Determine the (x, y) coordinate at the center of the cell enclosing the given text.  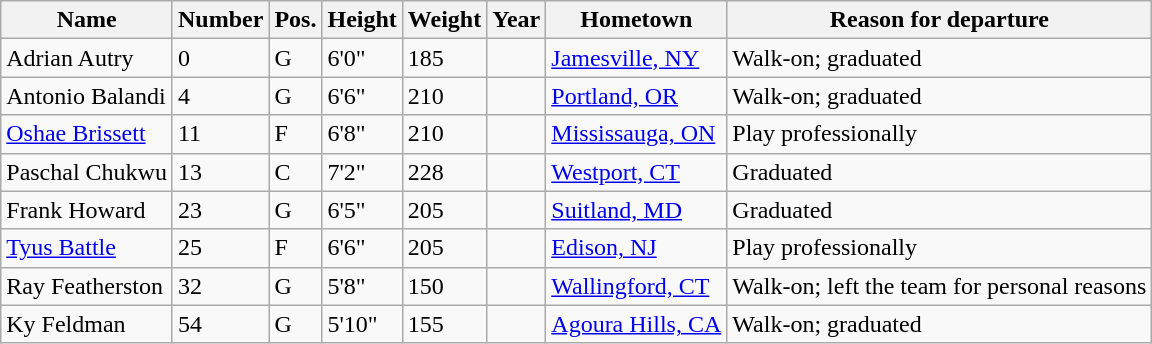
6'5" (362, 210)
13 (220, 172)
Name (87, 20)
11 (220, 134)
Agoura Hills, CA (636, 324)
4 (220, 96)
Westport, CT (636, 172)
Adrian Autry (87, 58)
Pos. (296, 20)
Number (220, 20)
Year (516, 20)
150 (444, 286)
0 (220, 58)
Hometown (636, 20)
Suitland, MD (636, 210)
6'0" (362, 58)
Frank Howard (87, 210)
5'8" (362, 286)
Oshae Brissett (87, 134)
Edison, NJ (636, 248)
23 (220, 210)
32 (220, 286)
7'2" (362, 172)
54 (220, 324)
Antonio Balandi (87, 96)
Wallingford, CT (636, 286)
Reason for departure (940, 20)
25 (220, 248)
228 (444, 172)
155 (444, 324)
Ky Feldman (87, 324)
Weight (444, 20)
6'8" (362, 134)
Jamesville, NY (636, 58)
185 (444, 58)
Mississauga, ON (636, 134)
Walk-on; left the team for personal reasons (940, 286)
Tyus Battle (87, 248)
Portland, OR (636, 96)
Paschal Chukwu (87, 172)
Ray Featherston (87, 286)
5'10" (362, 324)
C (296, 172)
Height (362, 20)
